Extract the (x, y) coordinate from the center of the cell holding the provided text.  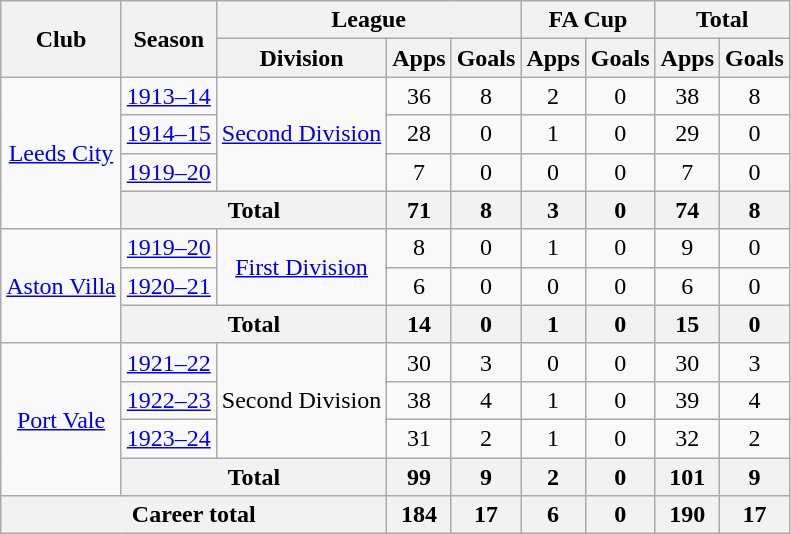
Season (168, 39)
15 (687, 324)
Aston Villa (62, 286)
Port Vale (62, 419)
Club (62, 39)
League (368, 20)
First Division (301, 267)
14 (419, 324)
1923–24 (168, 438)
184 (419, 515)
1921–22 (168, 362)
29 (687, 134)
Career total (194, 515)
1920–21 (168, 286)
39 (687, 400)
99 (419, 477)
31 (419, 438)
190 (687, 515)
32 (687, 438)
1922–23 (168, 400)
Division (301, 58)
FA Cup (588, 20)
1914–15 (168, 134)
101 (687, 477)
1913–14 (168, 96)
Leeds City (62, 153)
71 (419, 210)
36 (419, 96)
28 (419, 134)
74 (687, 210)
